Locate the cell with the specified text and output its [x, y] center coordinate. 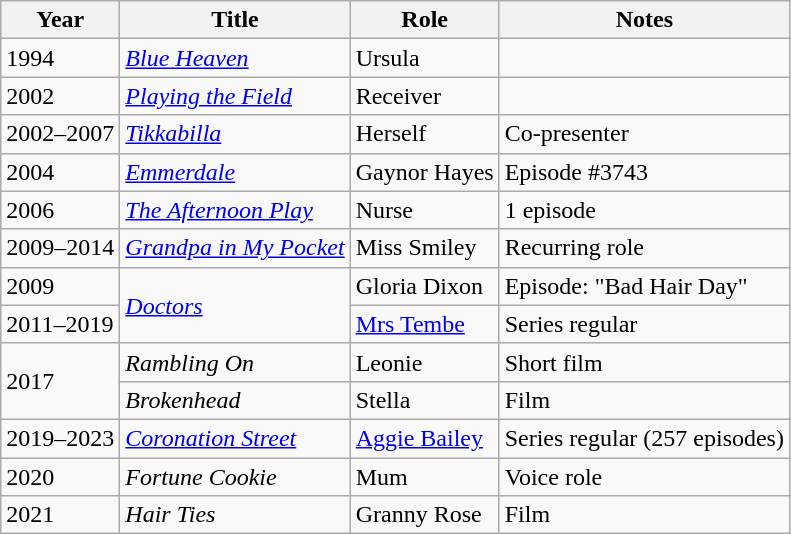
The Afternoon Play [235, 210]
Series regular (257 episodes) [644, 438]
Stella [424, 400]
Grandpa in My Pocket [235, 248]
2002 [60, 96]
Tikkabilla [235, 134]
Miss Smiley [424, 248]
Mrs Tembe [424, 324]
Title [235, 20]
2002–2007 [60, 134]
Year [60, 20]
Ursula [424, 58]
Short film [644, 362]
Voice role [644, 477]
2004 [60, 172]
2021 [60, 515]
Episode: "Bad Hair Day" [644, 286]
2009 [60, 286]
Herself [424, 134]
2020 [60, 477]
Granny Rose [424, 515]
Gloria Dixon [424, 286]
Blue Heaven [235, 58]
Role [424, 20]
Series regular [644, 324]
Co-presenter [644, 134]
2017 [60, 381]
Nurse [424, 210]
Coronation Street [235, 438]
2019–2023 [60, 438]
1994 [60, 58]
Mum [424, 477]
Playing the Field [235, 96]
Leonie [424, 362]
2011–2019 [60, 324]
Gaynor Hayes [424, 172]
Emmerdale [235, 172]
Notes [644, 20]
Fortune Cookie [235, 477]
Receiver [424, 96]
Aggie Bailey [424, 438]
1 episode [644, 210]
Hair Ties [235, 515]
Doctors [235, 305]
Rambling On [235, 362]
2009–2014 [60, 248]
2006 [60, 210]
Brokenhead [235, 400]
Recurring role [644, 248]
Episode #3743 [644, 172]
